Extract the [X, Y] coordinate from the center of the cell holding the provided text.  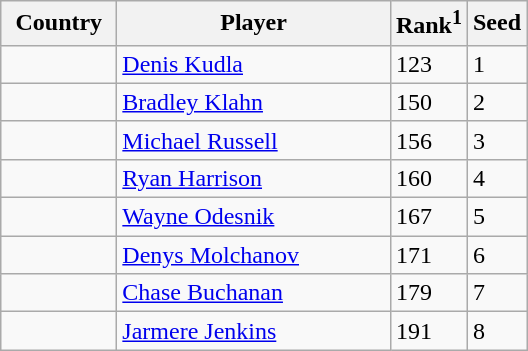
Country [59, 24]
Player [254, 24]
171 [428, 255]
Denis Kudla [254, 64]
3 [496, 140]
Wayne Odesnik [254, 217]
5 [496, 217]
191 [428, 331]
1 [496, 64]
123 [428, 64]
2 [496, 102]
4 [496, 178]
150 [428, 102]
8 [496, 331]
167 [428, 217]
Rank1 [428, 24]
160 [428, 178]
Bradley Klahn [254, 102]
Michael Russell [254, 140]
Jarmere Jenkins [254, 331]
Seed [496, 24]
156 [428, 140]
179 [428, 293]
Chase Buchanan [254, 293]
Ryan Harrison [254, 178]
6 [496, 255]
Denys Molchanov [254, 255]
7 [496, 293]
